Determine the [X, Y] coordinate at the center of the cell enclosing the given text.  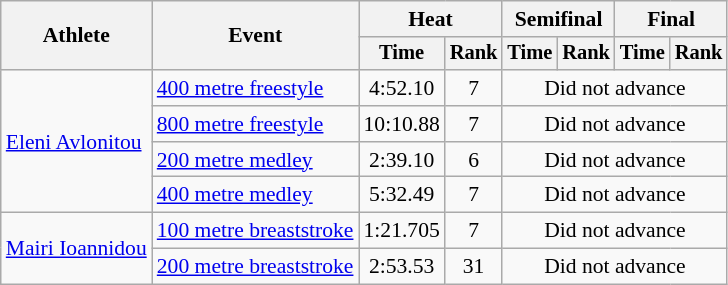
5:32.49 [401, 195]
31 [474, 267]
400 metre medley [256, 195]
800 metre freestyle [256, 124]
1:21.705 [401, 231]
Final [671, 19]
400 metre freestyle [256, 88]
100 metre breaststroke [256, 231]
Heat [430, 19]
200 metre breaststroke [256, 267]
200 metre medley [256, 160]
Event [256, 36]
Athlete [76, 36]
10:10.88 [401, 124]
6 [474, 160]
Eleni Avlonitou [76, 141]
Mairi Ioannidou [76, 248]
Semifinal [558, 19]
4:52.10 [401, 88]
2:39.10 [401, 160]
2:53.53 [401, 267]
